Extract the (x, y) coordinate from the center of the cell holding the provided text.  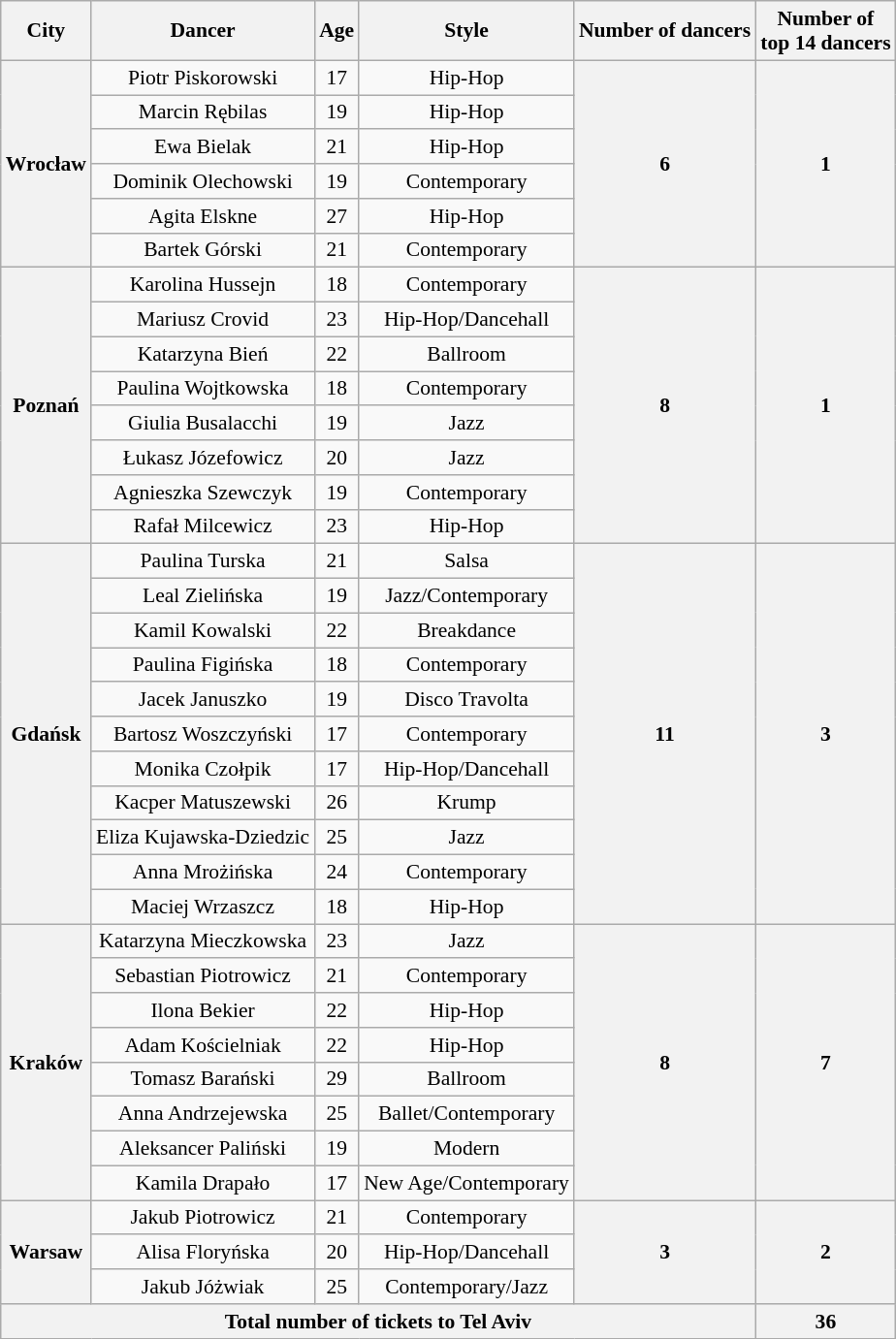
Jakub Piotrowicz (203, 1218)
Ewa Bielak (203, 147)
Tomasz Barański (203, 1079)
Katarzyna Mieczkowska (203, 941)
6 (665, 164)
Gdańsk (47, 734)
Krump (466, 803)
Maciej Wrzaszcz (203, 907)
Bartek Górski (203, 250)
Age (336, 31)
Bartosz Woszczyński (203, 734)
Salsa (466, 561)
Kraków (47, 1063)
Mariusz Crovid (203, 320)
Eliza Kujawska-Dziedzic (203, 838)
Number of dancers (665, 31)
Piotr Piskorowski (203, 78)
27 (336, 216)
Dominik Olechowski (203, 181)
29 (336, 1079)
Łukasz Józefowicz (203, 458)
Ilona Bekier (203, 1010)
Warsaw (47, 1253)
Jazz/Contemporary (466, 596)
Monika Czołpik (203, 769)
Jakub Jóżwiak (203, 1287)
Number oftop 14 dancers (825, 31)
7 (825, 1063)
Breakdance (466, 630)
26 (336, 803)
Marcin Rębilas (203, 112)
Wrocław (47, 164)
Rafał Milcewicz (203, 526)
Ballet/Contemporary (466, 1114)
36 (825, 1322)
Agita Elskne (203, 216)
Modern (466, 1149)
Agnieszka Szewczyk (203, 493)
Anna Mrożińska (203, 873)
Paulina Wojtkowska (203, 389)
Aleksancer Paliński (203, 1149)
Disco Travolta (466, 700)
Adam Kościelniak (203, 1045)
11 (665, 734)
City (47, 31)
Karolina Hussejn (203, 285)
Poznań (47, 405)
Alisa Floryńska (203, 1253)
Giulia Busalacchi (203, 424)
New Age/Contemporary (466, 1183)
Katarzyna Bień (203, 354)
Total number of tickets to Tel Aviv (378, 1322)
Kamil Kowalski (203, 630)
2 (825, 1253)
Contemporary/Jazz (466, 1287)
Sebastian Piotrowicz (203, 976)
Leal Zielińska (203, 596)
Style (466, 31)
Jacek Januszko (203, 700)
Paulina Turska (203, 561)
Anna Andrzejewska (203, 1114)
Dancer (203, 31)
Kamila Drapało (203, 1183)
Kacper Matuszewski (203, 803)
Paulina Figińska (203, 665)
24 (336, 873)
